Return [x, y] of the center of cell containing provided text 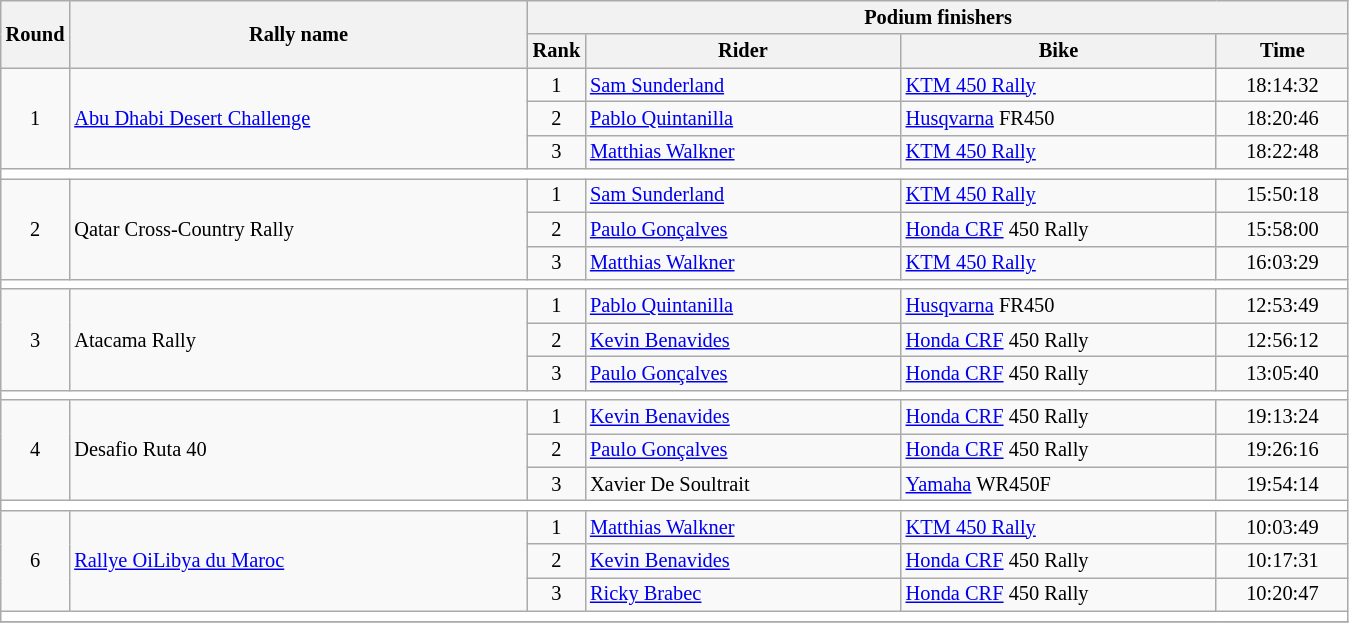
Rank [556, 51]
18:14:32 [1282, 85]
Bike [1059, 51]
19:54:14 [1282, 484]
18:22:48 [1282, 152]
Rallye OiLibya du Maroc [298, 560]
12:56:12 [1282, 340]
6 [36, 560]
19:13:24 [1282, 417]
Round [36, 34]
10:20:47 [1282, 594]
Desafio Ruta 40 [298, 450]
10:17:31 [1282, 561]
Rider [743, 51]
Ricky Brabec [743, 594]
Qatar Cross-Country Rally [298, 228]
Atacama Rally [298, 340]
Rally name [298, 34]
18:20:46 [1282, 118]
Abu Dhabi Desert Challenge [298, 118]
4 [36, 450]
12:53:49 [1282, 306]
15:58:00 [1282, 229]
10:03:49 [1282, 527]
16:03:29 [1282, 263]
Time [1282, 51]
Xavier De Soultrait [743, 484]
19:26:16 [1282, 450]
Podium finishers [938, 17]
15:50:18 [1282, 195]
13:05:40 [1282, 373]
Yamaha WR450F [1059, 484]
